Search for the cell housing the specified text and yield its (x, y) center coordinate. 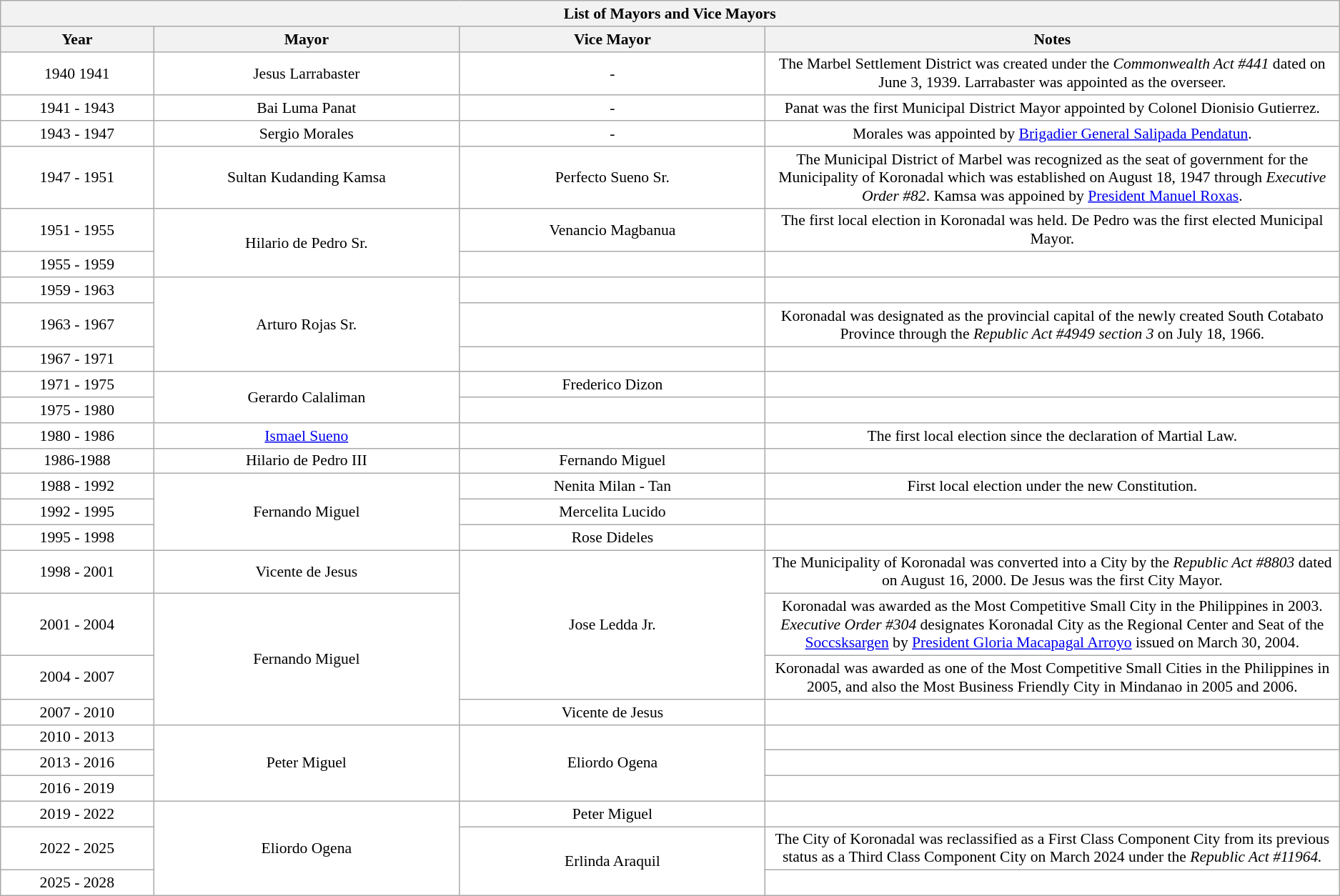
1955 - 1959 (77, 265)
1959 - 1963 (77, 290)
1963 - 1967 (77, 324)
Hilario de Pedro Sr. (307, 243)
Venancio Magbanua (612, 230)
1992 - 1995 (77, 512)
Gerardo Calaliman (307, 397)
2019 - 2022 (77, 814)
Sultan Kudanding Kamsa (307, 177)
2007 - 2010 (77, 712)
2025 - 2028 (77, 883)
1986-1988 (77, 461)
1951 - 1955 (77, 230)
Jesus Larrabaster (307, 73)
1995 - 1998 (77, 537)
1988 - 1992 (77, 487)
1943 - 1947 (77, 134)
2010 - 2013 (77, 737)
2013 - 2016 (77, 763)
2022 - 2025 (77, 849)
Nenita Milan - Tan (612, 487)
Notes (1052, 39)
Erlinda Araquil (612, 862)
Arturo Rojas Sr. (307, 324)
The Marbel Settlement District was created under the Commonwealth Act #441 dated on June 3, 1939. Larrabaster was appointed as the overseer. (1052, 73)
1975 - 1980 (77, 410)
The first local election in Koronadal was held. De Pedro was the first elected Municipal Mayor. (1052, 230)
1971 - 1975 (77, 385)
Perfecto Sueno Sr. (612, 177)
Jose Ledda Jr. (612, 624)
Bai Luma Panat (307, 109)
Frederico Dizon (612, 385)
Vice Mayor (612, 39)
Ismael Sueno (307, 436)
The Municipality of Koronadal was converted into a City by the Republic Act #8803 dated on August 16, 2000. De Jesus was the first City Mayor. (1052, 572)
Mercelita Lucido (612, 512)
Sergio Morales (307, 134)
Morales was appointed by Brigadier General Salipada Pendatun. (1052, 134)
1967 - 1971 (77, 359)
1941 - 1943 (77, 109)
Year (77, 39)
First local election under the new Constitution. (1052, 487)
1980 - 1986 (77, 436)
List of Mayors and Vice Mayors (670, 14)
2016 - 2019 (77, 789)
1947 - 1951 (77, 177)
1940 1941 (77, 73)
Rose Dideles (612, 537)
Hilario de Pedro III (307, 461)
1998 - 2001 (77, 572)
Panat was the first Municipal District Mayor appointed by Colonel Dionisio Gutierrez. (1052, 109)
Mayor (307, 39)
The first local election since the declaration of Martial Law. (1052, 436)
2001 - 2004 (77, 624)
2004 - 2007 (77, 677)
